Identify which cell holds the provided text, then report its (X, Y) central coordinate. 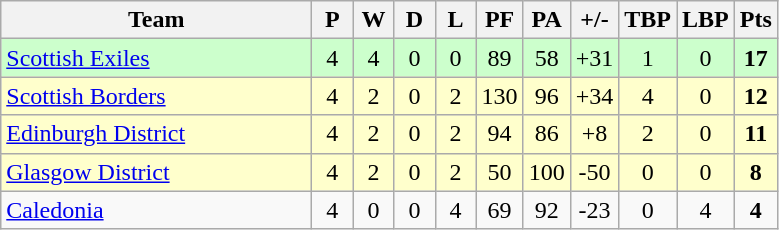
D (414, 20)
+31 (594, 58)
PF (500, 20)
69 (500, 210)
Scottish Exiles (156, 58)
P (332, 20)
1 (648, 58)
94 (500, 134)
130 (500, 96)
+8 (594, 134)
86 (546, 134)
17 (756, 58)
Pts (756, 20)
TBP (648, 20)
-23 (594, 210)
12 (756, 96)
89 (500, 58)
+34 (594, 96)
Caledonia (156, 210)
8 (756, 172)
Scottish Borders (156, 96)
92 (546, 210)
LBP (706, 20)
L (456, 20)
-50 (594, 172)
W (374, 20)
58 (546, 58)
50 (500, 172)
96 (546, 96)
Glasgow District (156, 172)
PA (546, 20)
100 (546, 172)
Edinburgh District (156, 134)
Team (156, 20)
+/- (594, 20)
11 (756, 134)
